Output the [x, y] coordinate of the center of the cell containing the given text.  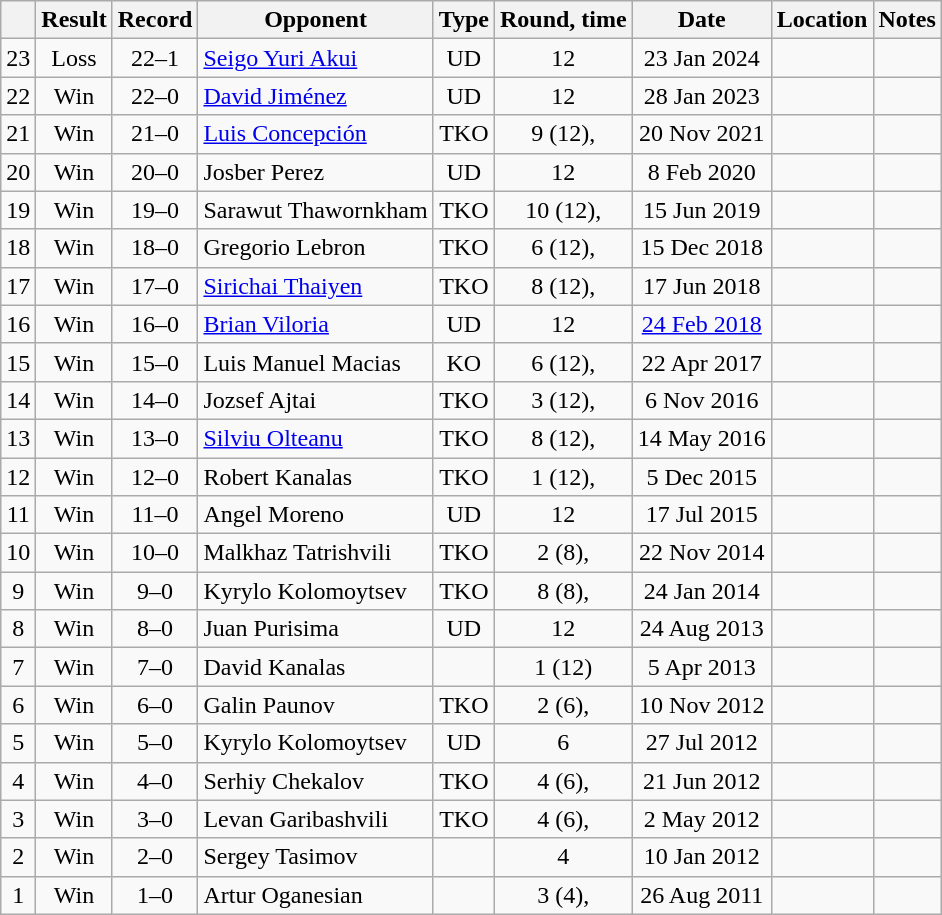
13–0 [155, 438]
14 [18, 400]
Notes [907, 20]
Sergey Tasimov [316, 857]
Date [702, 20]
4–0 [155, 781]
15 Jun 2019 [702, 210]
24 Feb 2018 [702, 324]
14 May 2016 [702, 438]
5 Apr 2013 [702, 667]
1 [18, 895]
1–0 [155, 895]
1 (12) [563, 667]
2 May 2012 [702, 819]
10 Nov 2012 [702, 705]
8 Feb 2020 [702, 172]
David Jiménez [316, 96]
9–0 [155, 591]
7–0 [155, 667]
1 (12), [563, 477]
16 [18, 324]
17 Jun 2018 [702, 286]
9 [18, 591]
Brian Viloria [316, 324]
11 [18, 515]
10 (12), [563, 210]
5–0 [155, 743]
Luis Concepción [316, 134]
3–0 [155, 819]
Angel Moreno [316, 515]
18–0 [155, 248]
2 (8), [563, 553]
12–0 [155, 477]
22 Apr 2017 [702, 362]
16–0 [155, 324]
21 Jun 2012 [702, 781]
7 [18, 667]
Levan Garibashvili [316, 819]
21–0 [155, 134]
Result [74, 20]
10–0 [155, 553]
2 (6), [563, 705]
11–0 [155, 515]
10 [18, 553]
2–0 [155, 857]
Jozsef Ajtai [316, 400]
22 [18, 96]
17 [18, 286]
5 Dec 2015 [702, 477]
21 [18, 134]
Sarawut Thawornkham [316, 210]
Loss [74, 58]
Serhiy Chekalov [316, 781]
3 (4), [563, 895]
Artur Oganesian [316, 895]
8 (8), [563, 591]
28 Jan 2023 [702, 96]
Luis Manuel Macias [316, 362]
20 [18, 172]
26 Aug 2011 [702, 895]
David Kanalas [316, 667]
5 [18, 743]
Seigo Yuri Akui [316, 58]
20 Nov 2021 [702, 134]
19 [18, 210]
19–0 [155, 210]
Juan Purisima [316, 629]
Record [155, 20]
Silviu Olteanu [316, 438]
8 [18, 629]
2 [18, 857]
3 [18, 819]
Round, time [563, 20]
14–0 [155, 400]
Sirichai Thaiyen [316, 286]
8–0 [155, 629]
24 Jan 2014 [702, 591]
22 Nov 2014 [702, 553]
Robert Kanalas [316, 477]
22–1 [155, 58]
13 [18, 438]
27 Jul 2012 [702, 743]
Location [822, 20]
Josber Perez [316, 172]
10 Jan 2012 [702, 857]
6 Nov 2016 [702, 400]
24 Aug 2013 [702, 629]
Gregorio Lebron [316, 248]
Galin Paunov [316, 705]
17–0 [155, 286]
15–0 [155, 362]
20–0 [155, 172]
18 [18, 248]
9 (12), [563, 134]
Malkhaz Tatrishvili [316, 553]
KO [464, 362]
22–0 [155, 96]
15 [18, 362]
17 Jul 2015 [702, 515]
15 Dec 2018 [702, 248]
Opponent [316, 20]
3 (12), [563, 400]
23 Jan 2024 [702, 58]
Type [464, 20]
23 [18, 58]
6–0 [155, 705]
